Find where the given text appears and provide that cell's center as [X, Y] coordinate. 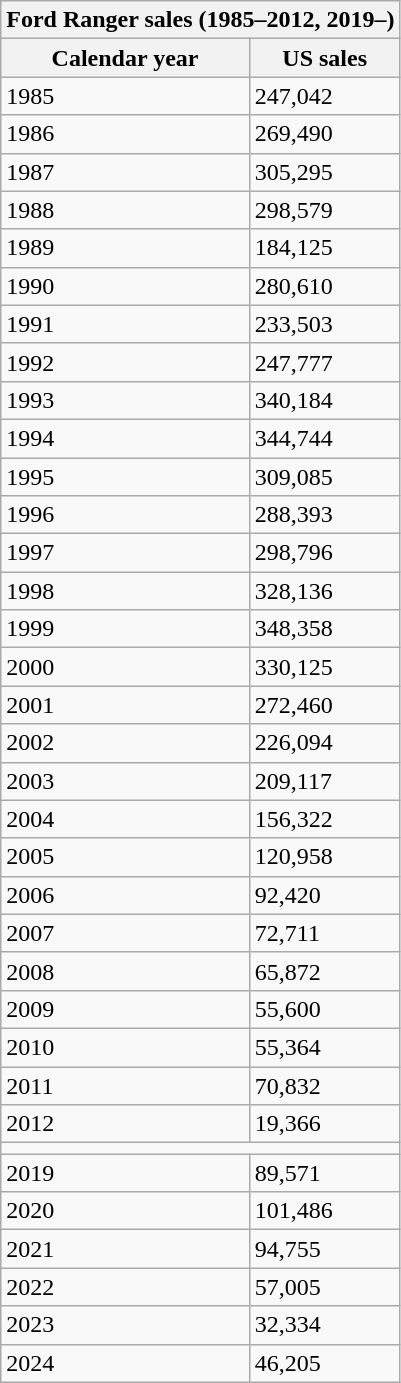
1999 [126, 629]
340,184 [324, 400]
2021 [126, 1249]
2001 [126, 705]
1994 [126, 438]
184,125 [324, 248]
1996 [126, 515]
1998 [126, 591]
2012 [126, 1124]
89,571 [324, 1173]
55,364 [324, 1047]
1992 [126, 362]
226,094 [324, 743]
2003 [126, 781]
1995 [126, 477]
US sales [324, 58]
2011 [126, 1085]
328,136 [324, 591]
2002 [126, 743]
65,872 [324, 971]
2004 [126, 819]
2009 [126, 1009]
2019 [126, 1173]
19,366 [324, 1124]
1989 [126, 248]
209,117 [324, 781]
247,042 [324, 96]
233,503 [324, 324]
330,125 [324, 667]
94,755 [324, 1249]
1987 [126, 172]
309,085 [324, 477]
2008 [126, 971]
272,460 [324, 705]
2005 [126, 857]
32,334 [324, 1325]
298,579 [324, 210]
344,744 [324, 438]
70,832 [324, 1085]
2022 [126, 1287]
1993 [126, 400]
46,205 [324, 1363]
1988 [126, 210]
120,958 [324, 857]
55,600 [324, 1009]
280,610 [324, 286]
1997 [126, 553]
Ford Ranger sales (1985–2012, 2019–) [200, 20]
305,295 [324, 172]
298,796 [324, 553]
57,005 [324, 1287]
269,490 [324, 134]
2006 [126, 895]
Calendar year [126, 58]
288,393 [324, 515]
1986 [126, 134]
2023 [126, 1325]
2020 [126, 1211]
1985 [126, 96]
101,486 [324, 1211]
2007 [126, 933]
2010 [126, 1047]
2000 [126, 667]
1991 [126, 324]
72,711 [324, 933]
2024 [126, 1363]
156,322 [324, 819]
348,358 [324, 629]
247,777 [324, 362]
92,420 [324, 895]
1990 [126, 286]
